Find where the given text appears and provide that cell's center as (x, y) coordinate. 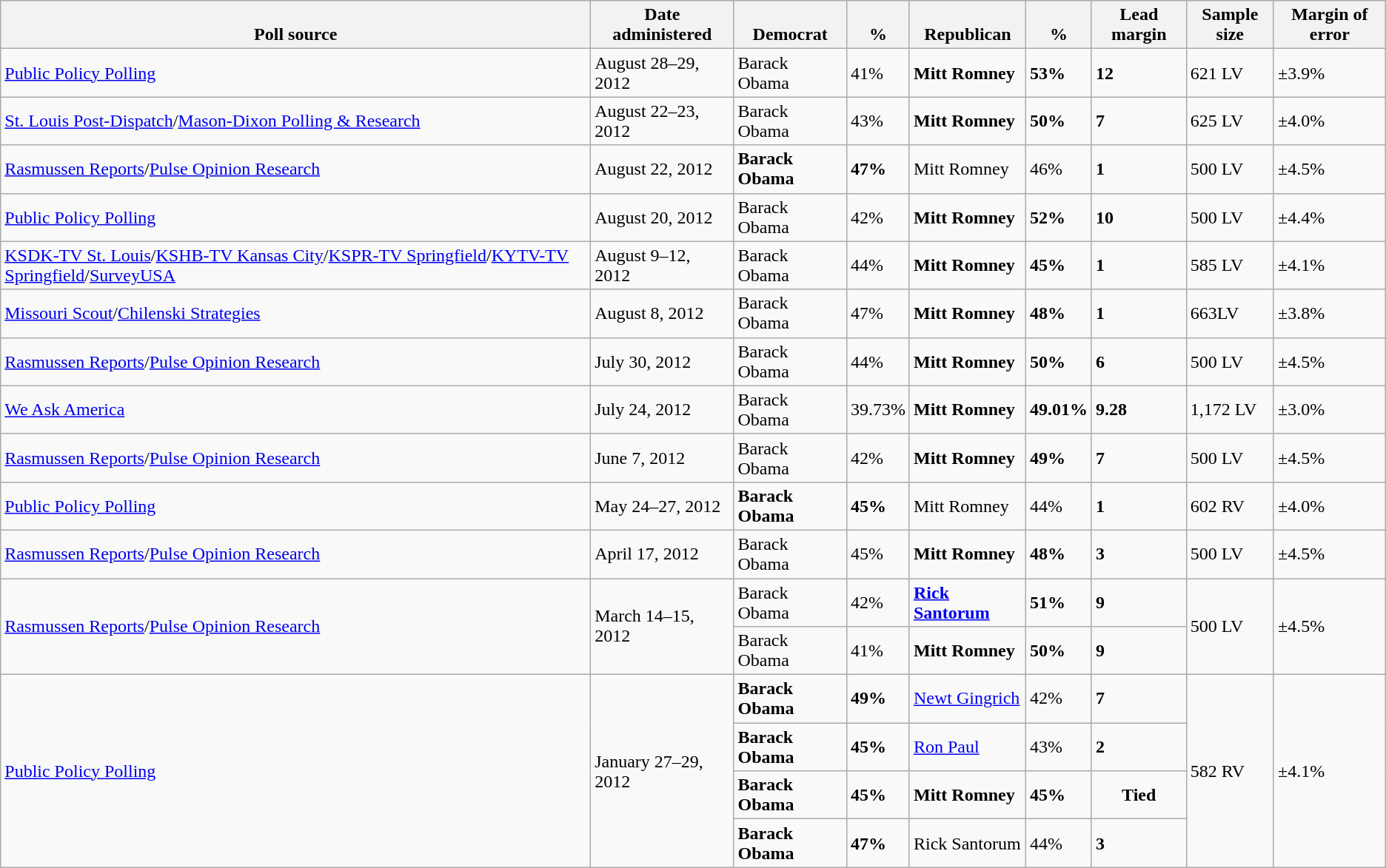
Margin of error (1330, 25)
July 24, 2012 (662, 410)
KSDK-TV St. Louis/KSHB-TV Kansas City/KSPR-TV Springfield/KYTV-TV Springfield/SurveyUSA (296, 265)
August 9–12, 2012 (662, 265)
We Ask America (296, 410)
625 LV (1230, 121)
July 30, 2012 (662, 361)
Lead margin (1139, 25)
Republican (967, 25)
±3.0% (1330, 410)
Date administered (662, 25)
Democrat (790, 25)
1,172 LV (1230, 410)
12 (1139, 73)
Newt Gingrich (967, 699)
53% (1059, 73)
St. Louis Post-Dispatch/Mason-Dixon Polling & Research (296, 121)
46% (1059, 169)
602 RV (1230, 506)
January 27–29, 2012 (662, 771)
49.01% (1059, 410)
August 8, 2012 (662, 314)
August 22–23, 2012 (662, 121)
Ron Paul (967, 747)
August 22, 2012 (662, 169)
Poll source (296, 25)
585 LV (1230, 265)
March 14–15, 2012 (662, 627)
663LV (1230, 314)
621 LV (1230, 73)
39.73% (878, 410)
August 28–29, 2012 (662, 73)
June 7, 2012 (662, 457)
6 (1139, 361)
Missouri Scout/Chilenski Strategies (296, 314)
±3.9% (1330, 73)
52% (1059, 218)
April 17, 2012 (662, 554)
9.28 (1139, 410)
±3.8% (1330, 314)
2 (1139, 747)
51% (1059, 602)
582 RV (1230, 771)
Tied (1139, 795)
10 (1139, 218)
±4.4% (1330, 218)
August 20, 2012 (662, 218)
Sample size (1230, 25)
May 24–27, 2012 (662, 506)
